Pinpoint the cell where the given text exists, returning its (X, Y) midpoint coordinate. 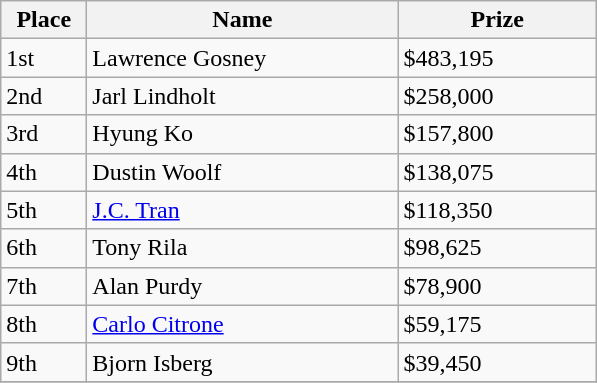
Alan Purdy (242, 286)
Bjorn Isberg (242, 362)
$59,175 (498, 324)
3rd (44, 134)
$483,195 (498, 58)
4th (44, 172)
$39,450 (498, 362)
$118,350 (498, 210)
6th (44, 248)
Dustin Woolf (242, 172)
$138,075 (498, 172)
Lawrence Gosney (242, 58)
$78,900 (498, 286)
$157,800 (498, 134)
7th (44, 286)
2nd (44, 96)
1st (44, 58)
Name (242, 20)
$258,000 (498, 96)
Tony Rila (242, 248)
8th (44, 324)
Jarl Lindholt (242, 96)
Hyung Ko (242, 134)
J.C. Tran (242, 210)
Carlo Citrone (242, 324)
5th (44, 210)
9th (44, 362)
$98,625 (498, 248)
Prize (498, 20)
Place (44, 20)
